From the cell containing the given text, extract its center point as (x, y) coordinate. 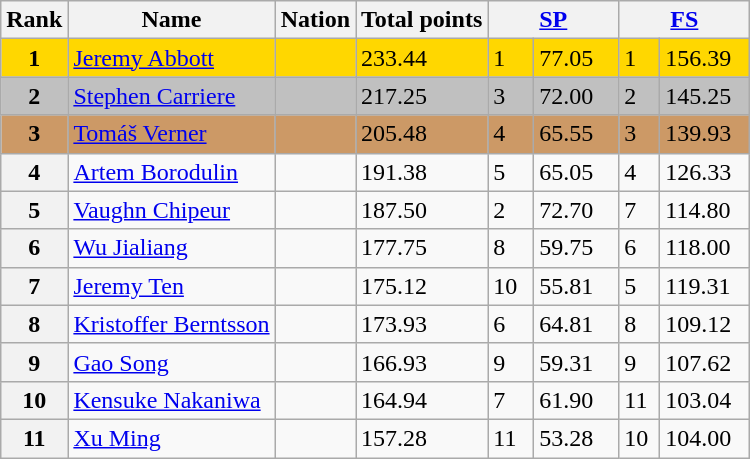
59.31 (576, 362)
119.31 (705, 286)
173.93 (422, 324)
65.05 (576, 172)
233.44 (422, 58)
FS (684, 20)
65.55 (576, 134)
103.04 (705, 400)
118.00 (705, 248)
107.62 (705, 362)
Gao Song (172, 362)
156.39 (705, 58)
55.81 (576, 286)
Xu Ming (172, 438)
Nation (315, 20)
Name (172, 20)
145.25 (705, 96)
166.93 (422, 362)
Kristoffer Berntsson (172, 324)
217.25 (422, 96)
114.80 (705, 210)
53.28 (576, 438)
Stephen Carriere (172, 96)
72.00 (576, 96)
177.75 (422, 248)
164.94 (422, 400)
Tomáš Verner (172, 134)
109.12 (705, 324)
61.90 (576, 400)
Jeremy Abbott (172, 58)
191.38 (422, 172)
59.75 (576, 248)
Wu Jialiang (172, 248)
Kensuke Nakaniwa (172, 400)
Artem Borodulin (172, 172)
Rank (34, 20)
Jeremy Ten (172, 286)
64.81 (576, 324)
175.12 (422, 286)
139.93 (705, 134)
187.50 (422, 210)
157.28 (422, 438)
Vaughn Chipeur (172, 210)
205.48 (422, 134)
126.33 (705, 172)
77.05 (576, 58)
104.00 (705, 438)
SP (554, 20)
72.70 (576, 210)
Total points (422, 20)
